Identify which cell holds the provided text, then report its [X, Y] central coordinate. 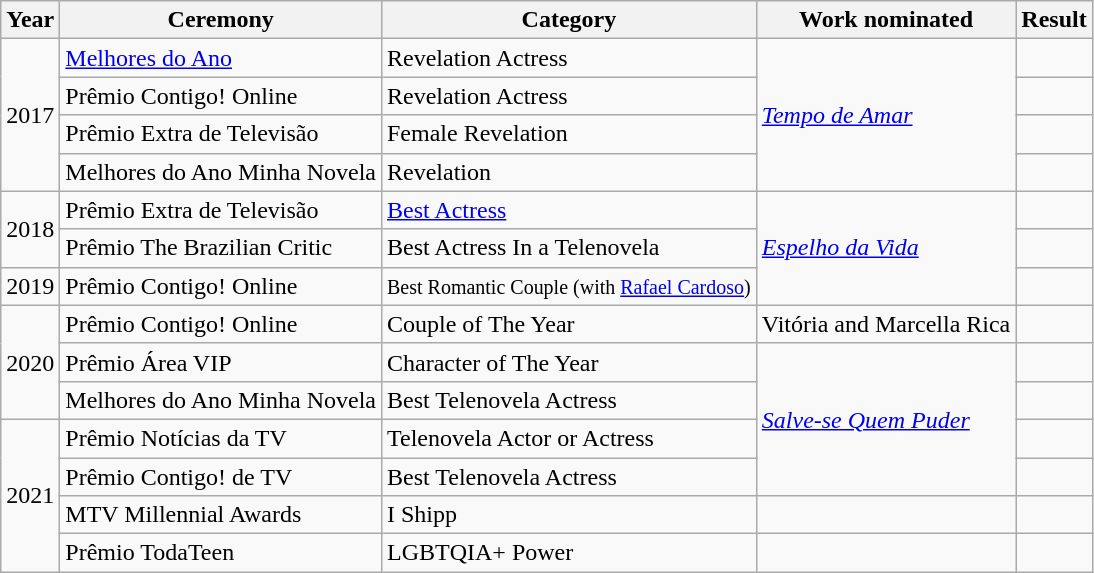
Prêmio Contigo! de TV [221, 477]
Couple of The Year [568, 324]
2017 [30, 115]
LGBTQIA+ Power [568, 553]
Result [1054, 20]
2019 [30, 286]
Prêmio Notícias da TV [221, 438]
MTV Millennial Awards [221, 515]
Tempo de Amar [886, 115]
2020 [30, 362]
Best Romantic Couple (with Rafael Cardoso) [568, 286]
2018 [30, 229]
Best Actress In a Telenovela [568, 248]
Prêmio TodaTeen [221, 553]
Work nominated [886, 20]
Salve-se Quem Puder [886, 419]
Prêmio The Brazilian Critic [221, 248]
Best Actress [568, 210]
Female Revelation [568, 134]
Melhores do Ano [221, 58]
2021 [30, 495]
Year [30, 20]
Prêmio Área VIP [221, 362]
Vitória and Marcella Rica [886, 324]
I Shipp [568, 515]
Category [568, 20]
Ceremony [221, 20]
Telenovela Actor or Actress [568, 438]
Character of The Year [568, 362]
Espelho da Vida [886, 248]
Revelation [568, 172]
